Find where the given text appears and provide that cell's center as (X, Y) coordinate. 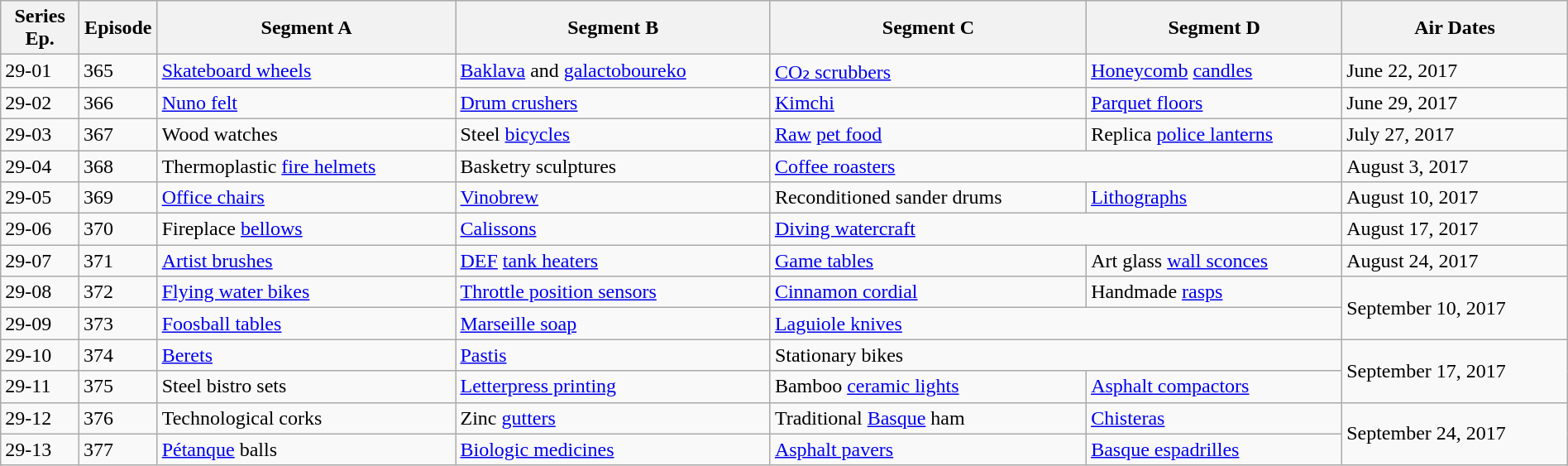
Diving watercraft (1055, 229)
Honeycomb candles (1214, 71)
Wood watches (306, 134)
29-07 (40, 261)
29-05 (40, 198)
Segment B (613, 28)
Office chairs (306, 198)
Letterpress printing (613, 387)
Baklava and galactoboureko (613, 71)
29-06 (40, 229)
Biologic medicines (613, 449)
371 (117, 261)
Technological corks (306, 418)
September 10, 2017 (1456, 308)
370 (117, 229)
Reconditioned sander drums (928, 198)
Thermoplastic fire helmets (306, 166)
Throttle position sensors (613, 292)
29-10 (40, 355)
DEF tank heaters (613, 261)
September 24, 2017 (1456, 434)
Art glass wall sconces (1214, 261)
29-01 (40, 71)
August 24, 2017 (1456, 261)
373 (117, 324)
Zinc gutters (613, 418)
Basketry sculptures (613, 166)
Stationary bikes (1055, 355)
365 (117, 71)
September 17, 2017 (1456, 371)
Raw pet food (928, 134)
August 10, 2017 (1456, 198)
29-08 (40, 292)
29-13 (40, 449)
29-09 (40, 324)
Vinobrew (613, 198)
Artist brushes (306, 261)
369 (117, 198)
Series Ep. (40, 28)
June 29, 2017 (1456, 103)
Pétanque balls (306, 449)
374 (117, 355)
Skateboard wheels (306, 71)
Kimchi (928, 103)
376 (117, 418)
Handmade rasps (1214, 292)
Calissons (613, 229)
Nuno felt (306, 103)
Game tables (928, 261)
Drum crushers (613, 103)
Chisteras (1214, 418)
29-03 (40, 134)
Lithographs (1214, 198)
366 (117, 103)
Steel bistro sets (306, 387)
August 17, 2017 (1456, 229)
29-12 (40, 418)
Asphalt pavers (928, 449)
Coffee roasters (1055, 166)
Cinnamon cordial (928, 292)
Episode (117, 28)
377 (117, 449)
July 27, 2017 (1456, 134)
Segment A (306, 28)
Traditional Basque ham (928, 418)
Replica police lanterns (1214, 134)
29-11 (40, 387)
29-04 (40, 166)
372 (117, 292)
Parquet floors (1214, 103)
Asphalt compactors (1214, 387)
Flying water bikes (306, 292)
Foosball tables (306, 324)
Segment D (1214, 28)
Bamboo ceramic lights (928, 387)
August 3, 2017 (1456, 166)
Air Dates (1456, 28)
375 (117, 387)
29-02 (40, 103)
368 (117, 166)
Pastis (613, 355)
Fireplace bellows (306, 229)
Steel bicycles (613, 134)
Segment C (928, 28)
Basque espadrilles (1214, 449)
Berets (306, 355)
Laguiole knives (1055, 324)
Marseille soap (613, 324)
CO₂ scrubbers (928, 71)
June 22, 2017 (1456, 71)
367 (117, 134)
